Capture the cell that displays the provided text and extract its [X, Y] central coordinate. 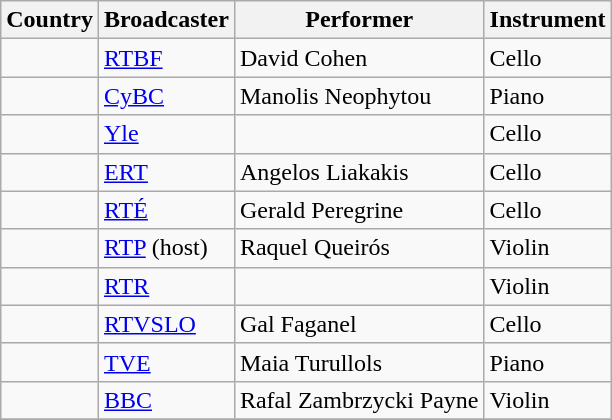
RTÉ [166, 210]
Maia Turullols [359, 362]
CyBC [166, 96]
RTP (host) [166, 248]
Yle [166, 134]
RTBF [166, 58]
Performer [359, 20]
Instrument [548, 20]
Broadcaster [166, 20]
RTR [166, 286]
Manolis Neophytou [359, 96]
Angelos Liakakis [359, 172]
Rafal Zambrzycki Payne [359, 400]
Gerald Peregrine [359, 210]
Raquel Queirós [359, 248]
BBC [166, 400]
ERT [166, 172]
Country [50, 20]
David Cohen [359, 58]
RTVSLO [166, 324]
TVE [166, 362]
Gal Faganel [359, 324]
